Determine the [X, Y] coordinate at the center of the cell enclosing the given text.  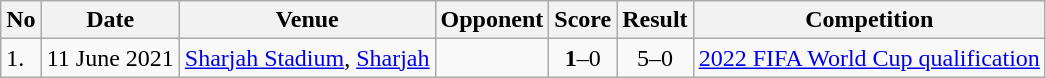
Score [583, 20]
2022 FIFA World Cup qualification [869, 58]
Competition [869, 20]
No [21, 20]
11 June 2021 [110, 58]
5–0 [655, 58]
1. [21, 58]
1–0 [583, 58]
Result [655, 20]
Opponent [492, 20]
Venue [307, 20]
Sharjah Stadium, Sharjah [307, 58]
Date [110, 20]
